Scan for the cell matching the given text and deliver its (X, Y) coordinate at center. 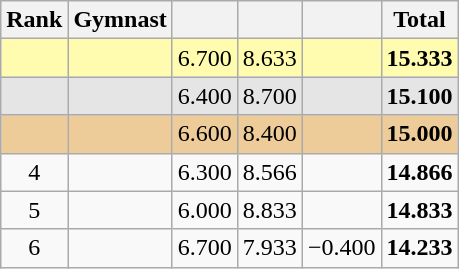
15.333 (420, 58)
6.400 (204, 96)
6.000 (204, 210)
15.100 (420, 96)
14.866 (420, 172)
5 (34, 210)
Gymnast (120, 20)
Total (420, 20)
14.233 (420, 248)
8.566 (270, 172)
15.000 (420, 134)
7.933 (270, 248)
6 (34, 248)
4 (34, 172)
−0.400 (342, 248)
14.833 (420, 210)
8.400 (270, 134)
8.633 (270, 58)
Rank (34, 20)
6.300 (204, 172)
8.700 (270, 96)
6.600 (204, 134)
8.833 (270, 210)
